Search for the cell housing the specified text and yield its (X, Y) center coordinate. 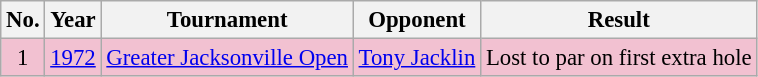
Tournament (227, 20)
No. (23, 20)
Greater Jacksonville Open (227, 58)
1 (23, 58)
Tony Jacklin (416, 58)
Opponent (416, 20)
Result (619, 20)
1972 (73, 58)
Year (73, 20)
Lost to par on first extra hole (619, 58)
